Detect which cell encompasses the target text, then output its (X, Y) center coordinate. 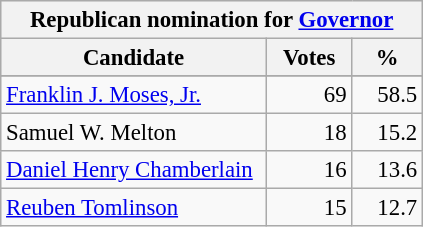
Franklin J. Moses, Jr. (134, 95)
Reuben Tomlinson (134, 208)
69 (309, 95)
Candidate (134, 58)
% (388, 58)
Votes (309, 58)
15 (309, 208)
13.6 (388, 170)
18 (309, 133)
16 (309, 170)
Samuel W. Melton (134, 133)
58.5 (388, 95)
Republican nomination for Governor (212, 20)
15.2 (388, 133)
12.7 (388, 208)
Daniel Henry Chamberlain (134, 170)
